Find where the given text appears and provide that cell's center as [x, y] coordinate. 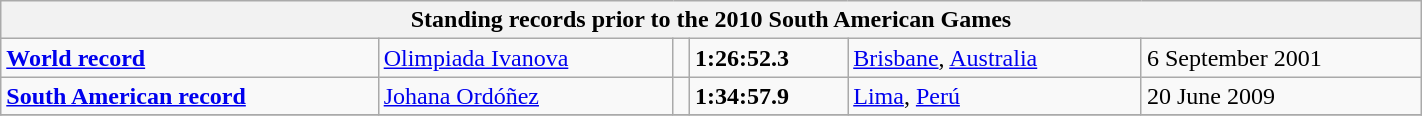
Lima, Perú [995, 96]
20 June 2009 [1281, 96]
1:26:52.3 [769, 58]
Brisbane, Australia [995, 58]
Standing records prior to the 2010 South American Games [711, 20]
6 September 2001 [1281, 58]
Johana Ordóñez [526, 96]
Olimpiada Ivanova [526, 58]
South American record [190, 96]
World record [190, 58]
1:34:57.9 [769, 96]
